Capture the cell that displays the provided text and extract its [X, Y] central coordinate. 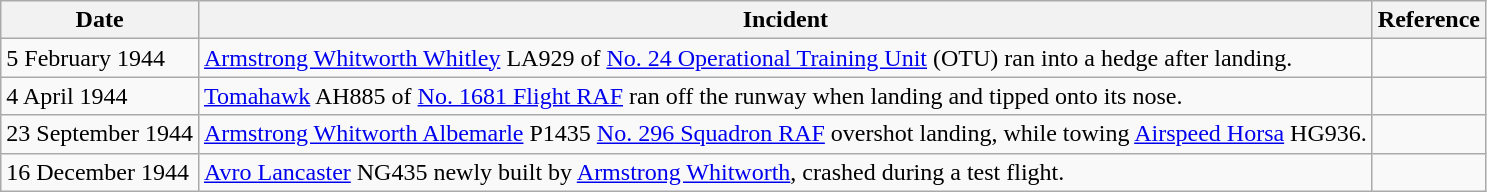
Incident [785, 20]
Avro Lancaster NG435 newly built by Armstrong Whitworth, crashed during a test flight. [785, 172]
23 September 1944 [100, 134]
4 April 1944 [100, 96]
Reference [1428, 20]
Armstrong Whitworth Albemarle P1435 No. 296 Squadron RAF overshot landing, while towing Airspeed Horsa HG936. [785, 134]
Tomahawk AH885 of No. 1681 Flight RAF ran off the runway when landing and tipped onto its nose. [785, 96]
Armstrong Whitworth Whitley LA929 of No. 24 Operational Training Unit (OTU) ran into a hedge after landing. [785, 58]
5 February 1944 [100, 58]
Date [100, 20]
16 December 1944 [100, 172]
